Determine the (X, Y) coordinate at the center of the cell enclosing the given text.  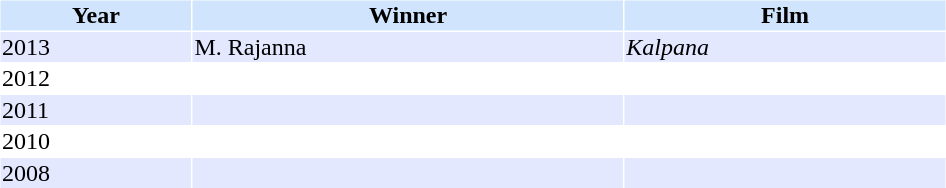
Year (96, 15)
Kalpana (786, 47)
Film (786, 15)
Winner (408, 15)
2013 (96, 47)
M. Rajanna (408, 47)
2008 (96, 173)
2010 (96, 141)
2011 (96, 110)
2012 (96, 79)
